Identify which cell holds the provided text, then report its [x, y] central coordinate. 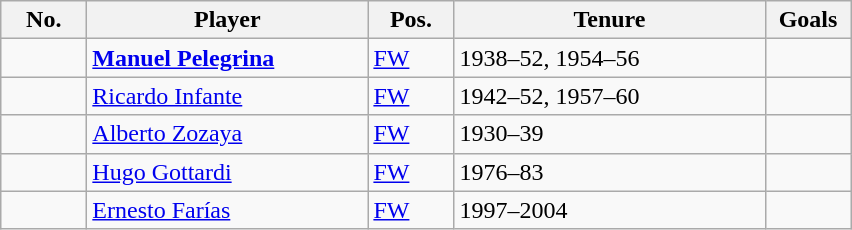
Hugo Gottardi [228, 172]
1938–52, 1954–56 [610, 58]
Goals [808, 20]
Pos. [411, 20]
Ernesto Farías [228, 210]
1976–83 [610, 172]
Player [228, 20]
1930–39 [610, 134]
Alberto Zozaya [228, 134]
Manuel Pelegrina [228, 58]
Ricardo Infante [228, 96]
1997–2004 [610, 210]
No. [44, 20]
1942–52, 1957–60 [610, 96]
Tenure [610, 20]
